Search for the cell housing the specified text and yield its (x, y) center coordinate. 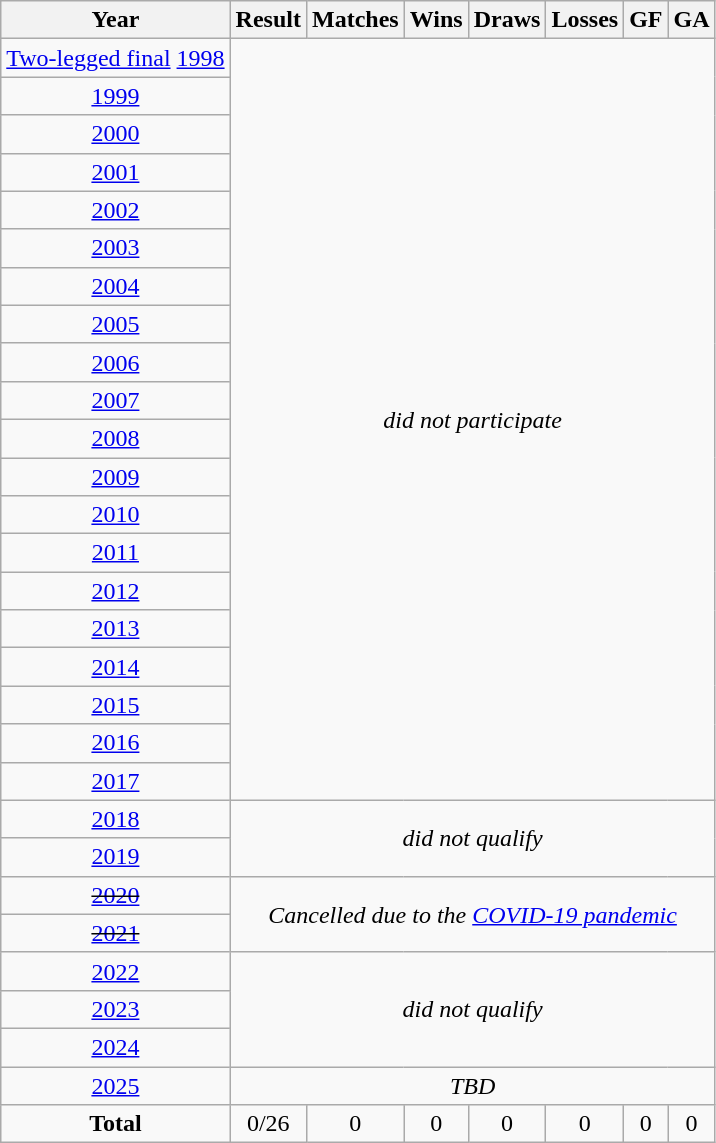
0/26 (268, 1124)
2016 (116, 743)
Wins (436, 20)
2020 (116, 895)
Draws (507, 20)
2000 (116, 134)
Result (268, 20)
2013 (116, 629)
2017 (116, 781)
2024 (116, 1047)
2014 (116, 667)
Matches (355, 20)
Total (116, 1124)
2015 (116, 705)
2018 (116, 819)
2005 (116, 324)
2004 (116, 286)
2003 (116, 248)
2011 (116, 553)
1999 (116, 96)
2022 (116, 971)
2025 (116, 1085)
2021 (116, 933)
TBD (472, 1085)
Cancelled due to the COVID-19 pandemic (472, 914)
2008 (116, 438)
GF (646, 20)
did not participate (472, 420)
Losses (585, 20)
2002 (116, 210)
Year (116, 20)
2007 (116, 400)
2019 (116, 857)
2001 (116, 172)
GA (692, 20)
2009 (116, 477)
2012 (116, 591)
2023 (116, 1009)
2010 (116, 515)
Two-legged final 1998 (116, 58)
2006 (116, 362)
